Identify which cell holds the provided text, then report its (X, Y) central coordinate. 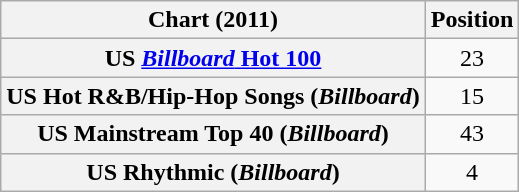
US Billboard Hot 100 (213, 58)
US Rhythmic (Billboard) (213, 172)
4 (472, 172)
US Hot R&B/Hip-Hop Songs (Billboard) (213, 96)
23 (472, 58)
US Mainstream Top 40 (Billboard) (213, 134)
Position (472, 20)
15 (472, 96)
Chart (2011) (213, 20)
43 (472, 134)
